Determine the (X, Y) coordinate at the center of the cell enclosing the given text.  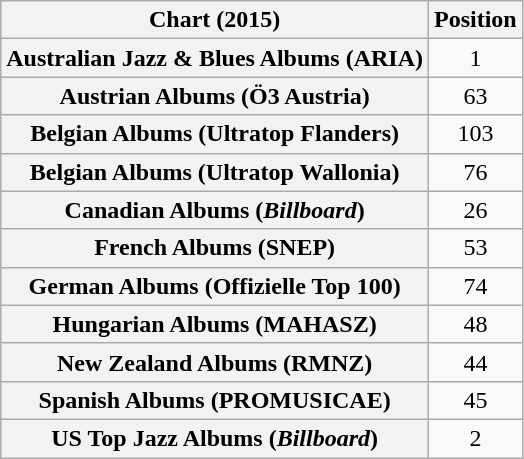
45 (476, 400)
French Albums (SNEP) (215, 248)
48 (476, 324)
German Albums (Offizielle Top 100) (215, 286)
1 (476, 58)
Austrian Albums (Ö3 Austria) (215, 96)
26 (476, 210)
Position (476, 20)
Australian Jazz & Blues Albums (ARIA) (215, 58)
Hungarian Albums (MAHASZ) (215, 324)
Canadian Albums (Billboard) (215, 210)
44 (476, 362)
53 (476, 248)
Belgian Albums (Ultratop Wallonia) (215, 172)
US Top Jazz Albums (Billboard) (215, 438)
Belgian Albums (Ultratop Flanders) (215, 134)
Spanish Albums (PROMUSICAE) (215, 400)
Chart (2015) (215, 20)
New Zealand Albums (RMNZ) (215, 362)
2 (476, 438)
63 (476, 96)
103 (476, 134)
76 (476, 172)
74 (476, 286)
